For the text-containing cell, return its midpoint in (x, y) coordinate format. 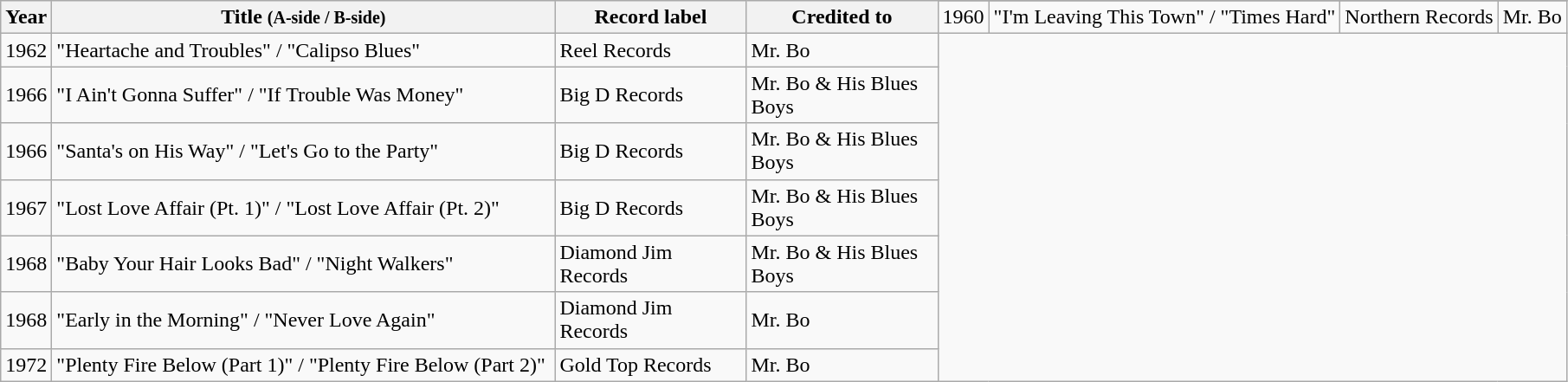
1962 (26, 50)
Year (26, 17)
"I'm Leaving This Town" / "Times Hard" (1165, 17)
"Early in the Morning" / "Never Love Again" (303, 320)
"Heartache and Troubles" / "Calipso Blues" (303, 50)
"Plenty Fire Below (Part 1)" / "Plenty Fire Below (Part 2)" (303, 365)
Reel Records (651, 50)
Gold Top Records (651, 365)
Record label (651, 17)
"Baby Your Hair Looks Bad" / "Night Walkers" (303, 263)
"Lost Love Affair (Pt. 1)" / "Lost Love Affair (Pt. 2)" (303, 208)
1960 (963, 17)
"I Ain't Gonna Suffer" / "If Trouble Was Money" (303, 95)
Title (A-side / B-side) (303, 17)
1972 (26, 365)
Credited to (842, 17)
1967 (26, 208)
"Santa's on His Way" / "Let's Go to the Party" (303, 151)
Northern Records (1419, 17)
